For the text-containing cell, return its midpoint in (X, Y) coordinate format. 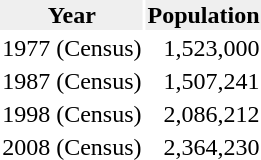
2,086,212 (204, 114)
1977 (Census) (72, 48)
Year (72, 15)
1,523,000 (204, 48)
1998 (Census) (72, 114)
1,507,241 (204, 81)
1987 (Census) (72, 81)
Population (204, 15)
